Scan for the cell matching the given text and deliver its (x, y) coordinate at center. 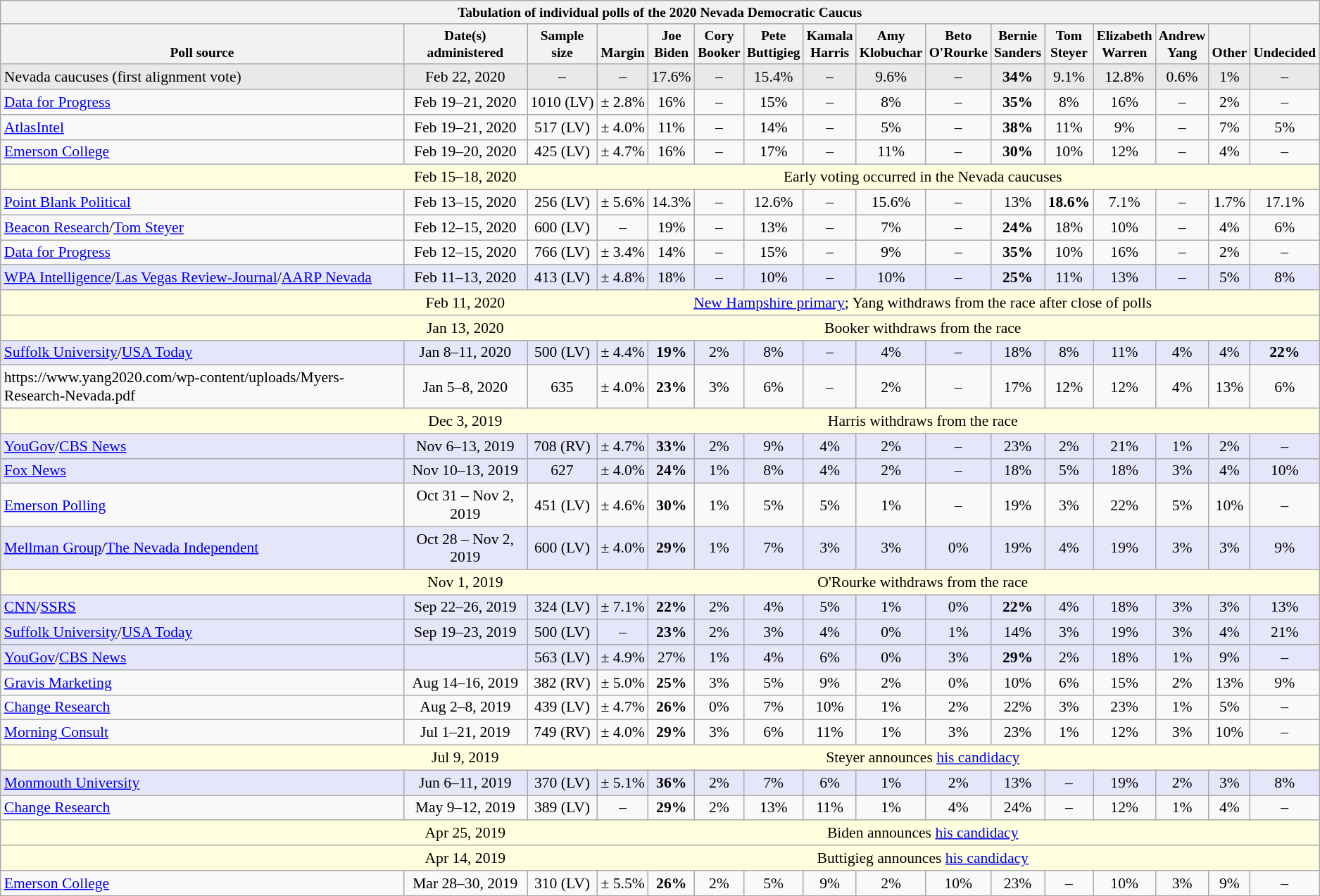
± 4.9% (622, 657)
17.1% (1285, 203)
Steyer announces his candidacy (924, 758)
12.8% (1124, 77)
New Hampshire primary; Yang withdraws from the race after close of polls (924, 303)
Nov 10–13, 2019 (465, 471)
425 (LV) (562, 152)
Fox News (202, 471)
34% (1017, 77)
CNN/SSRS (202, 607)
Morning Consult (202, 733)
Jan 8–11, 2020 (465, 353)
Mellman Group/The Nevada Independent (202, 548)
± 5.1% (622, 783)
± 5.5% (622, 883)
9.1% (1069, 77)
15.4% (773, 77)
Nevada caucuses (first alignment vote) (202, 77)
BetoO'Rourke (958, 44)
Aug 14–16, 2019 (465, 683)
33% (672, 446)
708 (RV) (562, 446)
AmyKlobuchar (891, 44)
451 (LV) (562, 505)
Date(s)administered (465, 44)
AtlasIntel (202, 127)
517 (LV) (562, 127)
Sep 22–26, 2019 (465, 607)
Booker withdraws from the race (924, 328)
± 4.8% (622, 278)
Jul 9, 2019 (465, 758)
± 4.6% (622, 505)
1.7% (1229, 203)
Jan 5–8, 2020 (465, 387)
BernieSanders (1017, 44)
AndrewYang (1182, 44)
May 9–12, 2019 (465, 808)
17.6% (672, 77)
Jan 13, 2020 (465, 328)
Buttigieg announces his candidacy (924, 858)
Apr 25, 2019 (465, 833)
Point Blank Political (202, 203)
PeteButtigieg (773, 44)
439 (LV) (562, 707)
Biden announces his candidacy (924, 833)
Feb 11–13, 2020 (465, 278)
Monmouth University (202, 783)
766 (LV) (562, 253)
Dec 3, 2019 (465, 421)
Jul 1–21, 2019 (465, 733)
Early voting occurred in the Nevada caucuses (924, 177)
9.6% (891, 77)
38% (1017, 127)
JoeBiden (672, 44)
WPA Intelligence/Las Vegas Review-Journal/AARP Nevada (202, 278)
14.3% (672, 203)
Sep 19–23, 2019 (465, 633)
Feb 22, 2020 (465, 77)
Feb 19–20, 2020 (465, 152)
256 (LV) (562, 203)
18.6% (1069, 203)
Tabulation of individual polls of the 2020 Nevada Democratic Caucus (660, 13)
Mar 28–30, 2019 (465, 883)
Aug 2–8, 2019 (465, 707)
Apr 14, 2019 (465, 858)
749 (RV) (562, 733)
12.6% (773, 203)
± 3.4% (622, 253)
± 7.1% (622, 607)
Other (1229, 44)
36% (672, 783)
Feb 15–18, 2020 (465, 177)
7.1% (1124, 203)
635 (562, 387)
KamalaHarris (829, 44)
563 (LV) (562, 657)
Nov 1, 2019 (465, 582)
310 (LV) (562, 883)
Margin (622, 44)
1010 (LV) (562, 102)
627 (562, 471)
TomSteyer (1069, 44)
Emerson Polling (202, 505)
15.6% (891, 203)
Oct 31 – Nov 2, 2019 (465, 505)
ElizabethWarren (1124, 44)
± 4.4% (622, 353)
Gravis Marketing (202, 683)
Samplesize (562, 44)
Oct 28 – Nov 2, 2019 (465, 548)
389 (LV) (562, 808)
27% (672, 657)
0.6% (1182, 77)
Feb 13–15, 2020 (465, 203)
Harris withdraws from the race (924, 421)
O'Rourke withdraws from the race (924, 582)
± 5.0% (622, 683)
± 2.8% (622, 102)
Undecided (1285, 44)
± 5.6% (622, 203)
324 (LV) (562, 607)
CoryBooker (719, 44)
413 (LV) (562, 278)
Feb 11, 2020 (465, 303)
Nov 6–13, 2019 (465, 446)
Beacon Research/Tom Steyer (202, 227)
https://www.yang2020.com/wp-content/uploads/Myers-Research-Nevada.pdf (202, 387)
370 (LV) (562, 783)
382 (RV) (562, 683)
Jun 6–11, 2019 (465, 783)
Poll source (202, 44)
